Capture the cell that displays the provided text and extract its (x, y) central coordinate. 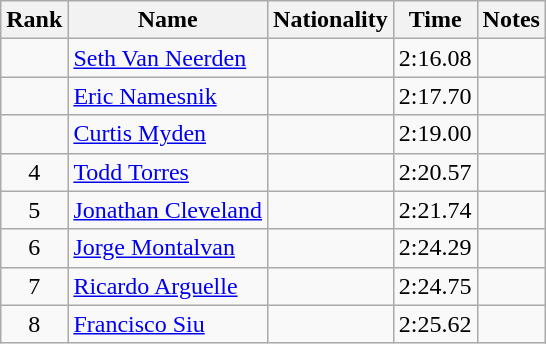
Francisco Siu (168, 324)
2:24.29 (435, 248)
2:19.00 (435, 134)
2:20.57 (435, 172)
Jorge Montalvan (168, 248)
8 (34, 324)
Nationality (331, 20)
Seth Van Neerden (168, 58)
Time (435, 20)
5 (34, 210)
Todd Torres (168, 172)
7 (34, 286)
2:17.70 (435, 96)
2:24.75 (435, 286)
2:16.08 (435, 58)
Name (168, 20)
6 (34, 248)
Rank (34, 20)
2:21.74 (435, 210)
Notes (511, 20)
Curtis Myden (168, 134)
Eric Namesnik (168, 96)
4 (34, 172)
Jonathan Cleveland (168, 210)
Ricardo Arguelle (168, 286)
2:25.62 (435, 324)
